Locate the cell with the specified text and output its [X, Y] center coordinate. 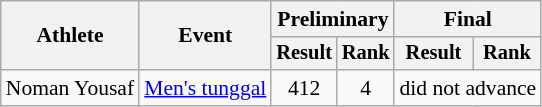
Event [205, 36]
Athlete [70, 36]
412 [304, 88]
Noman Yousaf [70, 88]
4 [366, 88]
Men's tunggal [205, 88]
did not advance [468, 88]
Preliminary [332, 19]
Final [468, 19]
